Scan for the cell matching the given text and deliver its [x, y] coordinate at center. 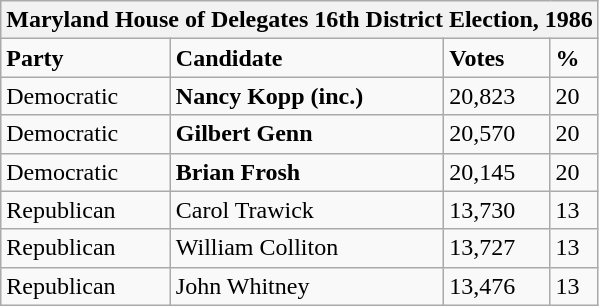
Votes [497, 58]
Carol Trawick [307, 210]
% [574, 58]
Candidate [307, 58]
13,476 [497, 286]
Maryland House of Delegates 16th District Election, 1986 [300, 20]
Nancy Kopp (inc.) [307, 96]
20,570 [497, 134]
Party [86, 58]
Gilbert Genn [307, 134]
13,730 [497, 210]
Brian Frosh [307, 172]
William Colliton [307, 248]
20,823 [497, 96]
20,145 [497, 172]
13,727 [497, 248]
John Whitney [307, 286]
